Find where the given text appears and provide that cell's center as [x, y] coordinate. 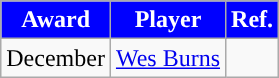
Award [56, 20]
Ref. [252, 20]
Player [168, 20]
December [56, 58]
Wes Burns [168, 58]
